From the cell containing the given text, extract its center point as [x, y] coordinate. 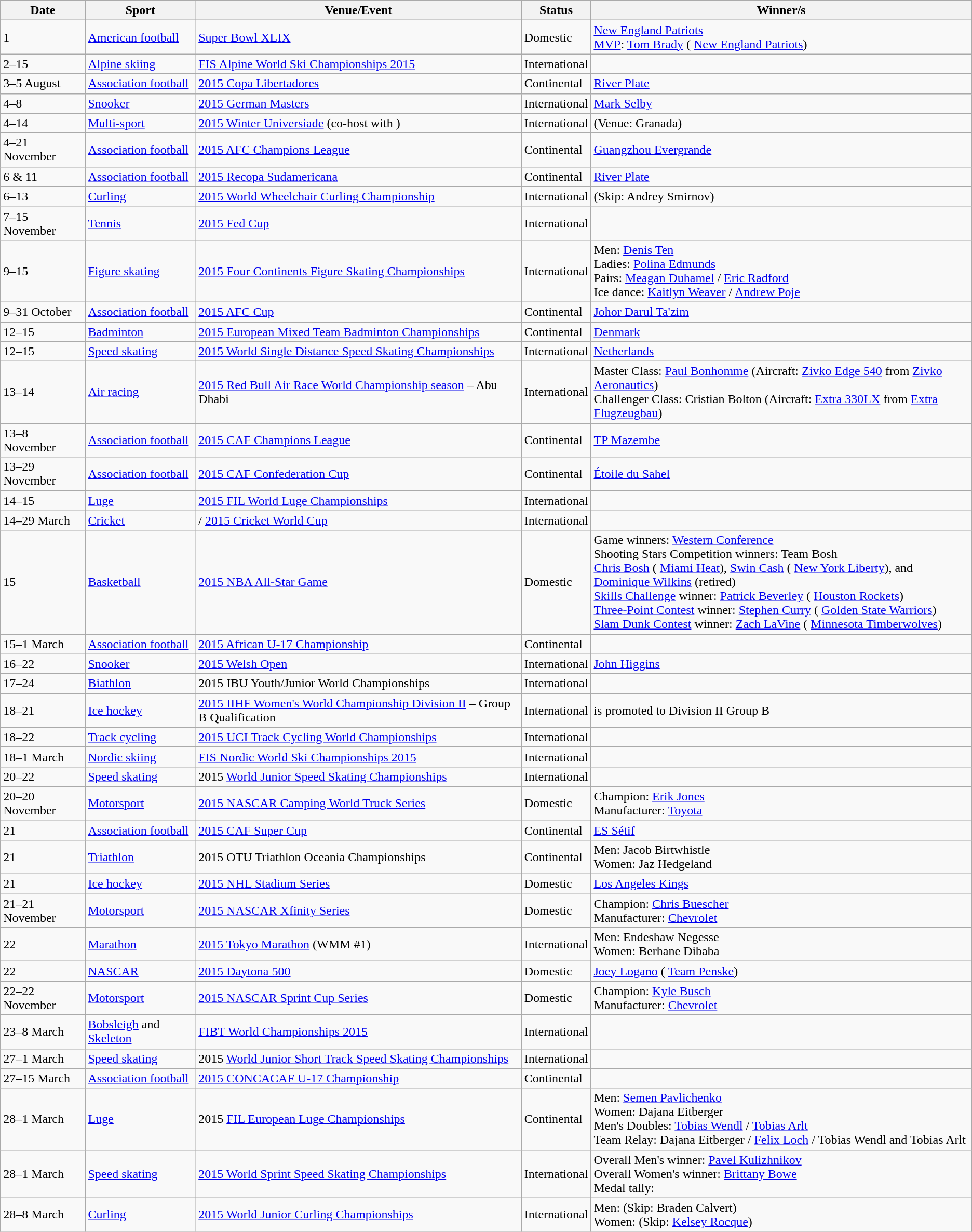
Multi-sport [140, 123]
(Skip: Andrey Smirnov) [781, 196]
Overall Men's winner: Pavel KulizhnikovOverall Women's winner: Brittany BoweMedal tally: [781, 1174]
Winner/s [781, 10]
20–20 November [43, 803]
Los Angeles Kings [781, 884]
2015 IBU Youth/Junior World Championships [359, 684]
Men: (Skip: Braden Calvert)Women: (Skip: Kelsey Rocque) [781, 1214]
Super Bowl XLIX [359, 37]
2015 AFC Champions League [359, 150]
14–29 March [43, 520]
Figure skating [140, 271]
1 [43, 37]
Alpine skiing [140, 64]
Sport [140, 10]
2015 AFC Cup [359, 312]
2015 European Mixed Team Badminton Championships [359, 332]
Mark Selby [781, 103]
Netherlands [781, 352]
NASCAR [140, 971]
2015 Fed Cup [359, 223]
2015 FIL European Luge Championships [359, 1119]
Badminton [140, 332]
Men: Jacob BirtwhistleWomen: Jaz Hedgeland [781, 857]
7–15 November [43, 223]
2015 CAF Confederation Cup [359, 474]
2015 Red Bull Air Race World Championship season – Abu Dhabi [359, 393]
2015 NBA All-Star Game [359, 582]
Marathon [140, 944]
2015 CONCACAF U-17 Championship [359, 1078]
Champion: Erik JonesManufacturer: Toyota [781, 803]
Men: Endeshaw NegesseWomen: Berhane Dibaba [781, 944]
13–8 November [43, 440]
Nordic skiing [140, 757]
2015 FIL World Luge Championships [359, 501]
2015 Copa Libertadores [359, 84]
14–15 [43, 501]
21–21 November [43, 911]
4–8 [43, 103]
6–13 [43, 196]
TP Mazembe [781, 440]
2015 UCI Track Cycling World Championships [359, 737]
4–14 [43, 123]
13–14 [43, 393]
Air racing [140, 393]
New England PatriotsMVP: Tom Brady ( New England Patriots) [781, 37]
17–24 [43, 684]
18–21 [43, 711]
9–31 October [43, 312]
Basketball [140, 582]
2015 NHL Stadium Series [359, 884]
2015 Four Continents Figure Skating Championships [359, 271]
2015 World Junior Short Track Speed Skating Championships [359, 1059]
9–15 [43, 271]
28–8 March [43, 1214]
2015 OTU Triathlon Oceania Championships [359, 857]
FIS Nordic World Ski Championships 2015 [359, 757]
20–22 [43, 776]
6 & 11 [43, 177]
/ 2015 Cricket World Cup [359, 520]
2–15 [43, 64]
FIBT World Championships 2015 [359, 1032]
2015 German Masters [359, 103]
John Higgins [781, 664]
18–22 [43, 737]
Guangzhou Evergrande [781, 150]
2015 Winter Universiade (co-host with ) [359, 123]
22–22 November [43, 998]
Track cycling [140, 737]
13–29 November [43, 474]
is promoted to Division II Group B [781, 711]
Joey Logano ( Team Penske) [781, 971]
2015 NASCAR Camping World Truck Series [359, 803]
2015 CAF Champions League [359, 440]
16–22 [43, 664]
18–1 March [43, 757]
Champion: Chris BuescherManufacturer: Chevrolet [781, 911]
15 [43, 582]
Venue/Event [359, 10]
2015 World Single Distance Speed Skating Championships [359, 352]
2015 Daytona 500 [359, 971]
2015 World Junior Speed Skating Championships [359, 776]
Status [556, 10]
2015 Welsh Open [359, 664]
American football [140, 37]
Bobsleigh and Skeleton [140, 1032]
Johor Darul Ta'zim [781, 312]
ES Sétif [781, 831]
Étoile du Sahel [781, 474]
23–8 March [43, 1032]
Denmark [781, 332]
2015 African U-17 Championship [359, 644]
Champion: Kyle BuschManufacturer: Chevrolet [781, 998]
Date [43, 10]
Triathlon [140, 857]
2015 NASCAR Sprint Cup Series [359, 998]
3–5 August [43, 84]
2015 Tokyo Marathon (WMM #1) [359, 944]
15–1 March [43, 644]
Cricket [140, 520]
(Venue: Granada) [781, 123]
4–21 November [43, 150]
2015 CAF Super Cup [359, 831]
Tennis [140, 223]
27–15 March [43, 1078]
FIS Alpine World Ski Championships 2015 [359, 64]
27–1 March [43, 1059]
2015 NASCAR Xfinity Series [359, 911]
2015 World Junior Curling Championships [359, 1214]
2015 World Wheelchair Curling Championship [359, 196]
2015 Recopa Sudamericana [359, 177]
2015 IIHF Women's World Championship Division II – Group B Qualification [359, 711]
Men: Denis TenLadies: Polina EdmundsPairs: Meagan Duhamel / Eric RadfordIce dance: Kaitlyn Weaver / Andrew Poje [781, 271]
2015 World Sprint Speed Skating Championships [359, 1174]
Biathlon [140, 684]
